For the text-containing cell, return its midpoint in (x, y) coordinate format. 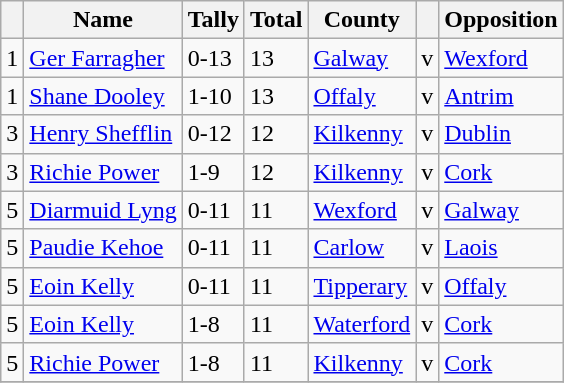
Laois (501, 248)
Opposition (501, 20)
0-13 (213, 58)
Dublin (501, 134)
Paudie Kehoe (103, 248)
Shane Dooley (103, 96)
Henry Shefflin (103, 134)
0-12 (213, 134)
County (362, 20)
Tipperary (362, 286)
Waterford (362, 324)
Carlow (362, 248)
Total (276, 20)
Diarmuid Lyng (103, 210)
1-10 (213, 96)
Name (103, 20)
Antrim (501, 96)
Tally (213, 20)
Ger Farragher (103, 58)
1-9 (213, 172)
